Return (x, y) of the center of cell containing provided text 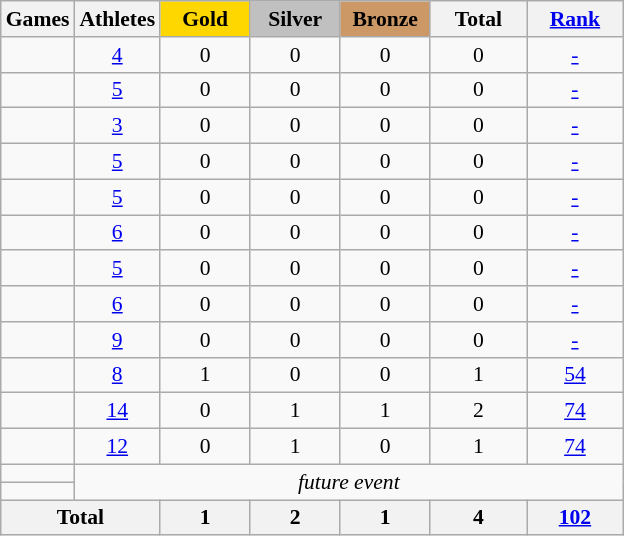
future event (348, 482)
Rank (576, 19)
Games (38, 19)
Gold (205, 19)
Athletes (117, 19)
3 (117, 126)
9 (117, 340)
12 (117, 447)
8 (117, 375)
14 (117, 411)
54 (576, 375)
102 (576, 518)
Bronze (385, 19)
Silver (295, 19)
